Return (x, y) of the center of cell containing provided text 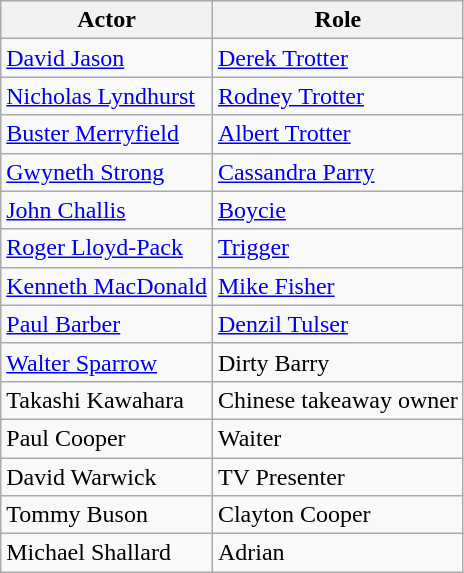
Paul Cooper (107, 438)
David Warwick (107, 477)
Chinese takeaway owner (338, 400)
Boycie (338, 210)
Tommy Buson (107, 515)
Denzil Tulser (338, 324)
Dirty Barry (338, 362)
Cassandra Parry (338, 172)
Albert Trotter (338, 134)
Takashi Kawahara (107, 400)
David Jason (107, 58)
Clayton Cooper (338, 515)
Actor (107, 20)
Waiter (338, 438)
Roger Lloyd-Pack (107, 248)
Nicholas Lyndhurst (107, 96)
Mike Fisher (338, 286)
Kenneth MacDonald (107, 286)
Buster Merryfield (107, 134)
Gwyneth Strong (107, 172)
Role (338, 20)
TV Presenter (338, 477)
Rodney Trotter (338, 96)
John Challis (107, 210)
Walter Sparrow (107, 362)
Paul Barber (107, 324)
Adrian (338, 553)
Michael Shallard (107, 553)
Trigger (338, 248)
Derek Trotter (338, 58)
